Detect which cell encompasses the target text, then output its (X, Y) center coordinate. 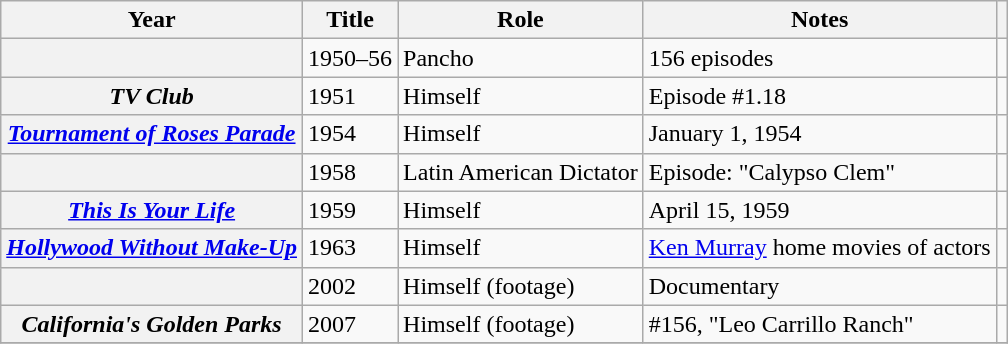
Role (521, 20)
1963 (350, 248)
This Is Your Life (152, 210)
1959 (350, 210)
April 15, 1959 (820, 210)
156 episodes (820, 58)
Latin American Dictator (521, 172)
Hollywood Without Make-Up (152, 248)
Documentary (820, 286)
Tournament of Roses Parade (152, 134)
1951 (350, 96)
Episode: "Calypso Clem" (820, 172)
Ken Murray home movies of actors (820, 248)
2007 (350, 324)
1954 (350, 134)
Title (350, 20)
January 1, 1954 (820, 134)
TV Club (152, 96)
California's Golden Parks (152, 324)
Notes (820, 20)
1958 (350, 172)
2002 (350, 286)
Year (152, 20)
1950–56 (350, 58)
Episode #1.18 (820, 96)
Pancho (521, 58)
#156, "Leo Carrillo Ranch" (820, 324)
